From the cell containing the given text, extract its center point as (X, Y) coordinate. 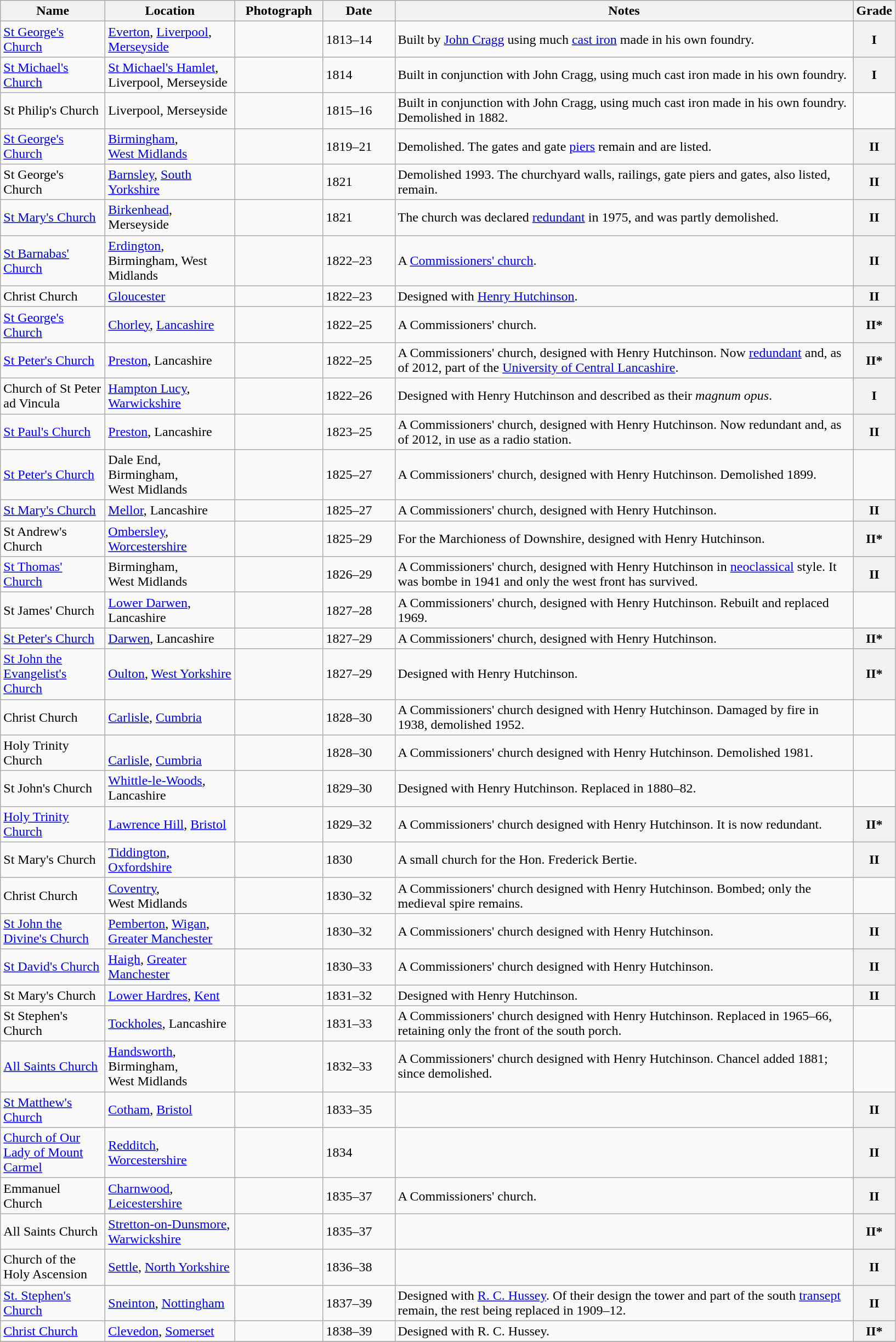
For the Marchioness of Downshire, designed with Henry Hutchinson. (624, 539)
The church was declared redundant in 1975, and was partly demolished. (624, 217)
1830–33 (359, 966)
A Commissioners' church designed with Henry Hutchinson. Replaced in 1965–66, retaining only the front of the south porch. (624, 1023)
A Commissioners' church, designed with Henry Hutchinson. Now redundant and, as of 2012, part of the University of Central Lancashire. (624, 360)
1829–30 (359, 789)
Grade (874, 11)
1834 (359, 1153)
Emmanuel Church (53, 1196)
Date (359, 11)
Handsworth, Birmingham,West Midlands (170, 1067)
St. Stephen's Church (53, 1303)
Sneinton, Nottingham (170, 1303)
1815–16 (359, 111)
St Andrew's Church (53, 539)
Ombersley, Worcestershire (170, 539)
Barnsley, South Yorkshire (170, 182)
1833–35 (359, 1110)
1823–25 (359, 431)
Designed with Henry Hutchinson. Replaced in 1880–82. (624, 789)
Built by John Cragg using much cast iron made in his own foundry. (624, 39)
Gloucester (170, 296)
Photograph (279, 11)
St John's Church (53, 789)
Location (170, 11)
Whittle-le-Woods, Lancashire (170, 789)
St James' Church (53, 610)
St Thomas' Church (53, 575)
1837–39 (359, 1303)
Charnwood, Leicestershire (170, 1196)
Haigh, Greater Manchester (170, 966)
Name (53, 11)
Clevedon, Somerset (170, 1331)
Hampton Lucy, Warwickshire (170, 396)
1813–14 (359, 39)
1819–21 (359, 146)
Designed with Henry Hutchinson and described as their magnum opus. (624, 396)
1829–32 (359, 824)
St David's Church (53, 966)
1836–38 (359, 1267)
A Commissioners' church, designed with Henry Hutchinson in neoclassical style. It was bombe in 1941 and only the west front has survived. (624, 575)
Church of St Peter ad Vincula (53, 396)
1826–29 (359, 575)
St Stephen's Church (53, 1023)
St Michael's Church (53, 75)
A Commissioners' church designed with Henry Hutchinson. It is now redundant. (624, 824)
Built in conjunction with John Cragg, using much cast iron made in his own foundry. Demolished in 1882. (624, 111)
1827–28 (359, 610)
St Barnabas' Church (53, 261)
A Commissioners' church, designed with Henry Hutchinson. Now redundant and, as of 2012, in use as a radio station. (624, 431)
Demolished 1993. The churchyard walls, railings, gate piers and gates, also listed, remain. (624, 182)
Everton, Liverpool, Merseyside (170, 39)
St Paul's Church (53, 431)
1814 (359, 75)
Redditch, Worcestershire (170, 1153)
Liverpool, Merseyside (170, 111)
Pemberton, Wigan, Greater Manchester (170, 931)
A small church for the Hon. Frederick Bertie. (624, 860)
St John the Divine's Church (53, 931)
St Matthew's Church (53, 1110)
1831–32 (359, 995)
Coventry,West Midlands (170, 895)
Tiddington, Oxfordshire (170, 860)
Lower Darwen, Lancashire (170, 610)
A Commissioners' church designed with Henry Hutchinson. Chancel added 1881; since demolished. (624, 1067)
Chorley, Lancashire (170, 325)
1830 (359, 860)
Designed with R. C. Hussey. (624, 1331)
Built in conjunction with John Cragg, using much cast iron made in his own foundry. (624, 75)
Stretton-on-Dunsmore, Warwickshire (170, 1232)
Erdington, Birmingham, West Midlands (170, 261)
Cotham, Bristol (170, 1110)
A Commissioners' church designed with Henry Hutchinson. Demolished 1981. (624, 752)
Lawrence Hill, Bristol (170, 824)
1822–26 (359, 396)
St Philip's Church (53, 111)
Birkenhead, Merseyside (170, 217)
Darwen, Lancashire (170, 638)
Notes (624, 11)
A Commissioners' church designed with Henry Hutchinson. Bombed; only the medieval spire remains. (624, 895)
1825–29 (359, 539)
St John the Evangelist's Church (53, 674)
Tockholes, Lancashire (170, 1023)
1838–39 (359, 1331)
Designed with R. C. Hussey. Of their design the tower and part of the south transept remain, the rest being replaced in 1909–12. (624, 1303)
Lower Hardres, Kent (170, 995)
Demolished. The gates and gate piers remain and are listed. (624, 146)
Oulton, West Yorkshire (170, 674)
1831–33 (359, 1023)
A Commissioners' church designed with Henry Hutchinson. Damaged by fire in 1938, demolished 1952. (624, 717)
1832–33 (359, 1067)
Dale End, Birmingham,West Midlands (170, 475)
Mellor, Lancashire (170, 511)
Church of the Holy Ascension (53, 1267)
A Commissioners' church, designed with Henry Hutchinson. Demolished 1899. (624, 475)
Church of Our Lady of Mount Carmel (53, 1153)
A Commissioners' church, designed with Henry Hutchinson. Rebuilt and replaced 1969. (624, 610)
Settle, North Yorkshire (170, 1267)
St Michael's Hamlet, Liverpool, Merseyside (170, 75)
